Extract the [X, Y] coordinate from the center of the cell holding the provided text.  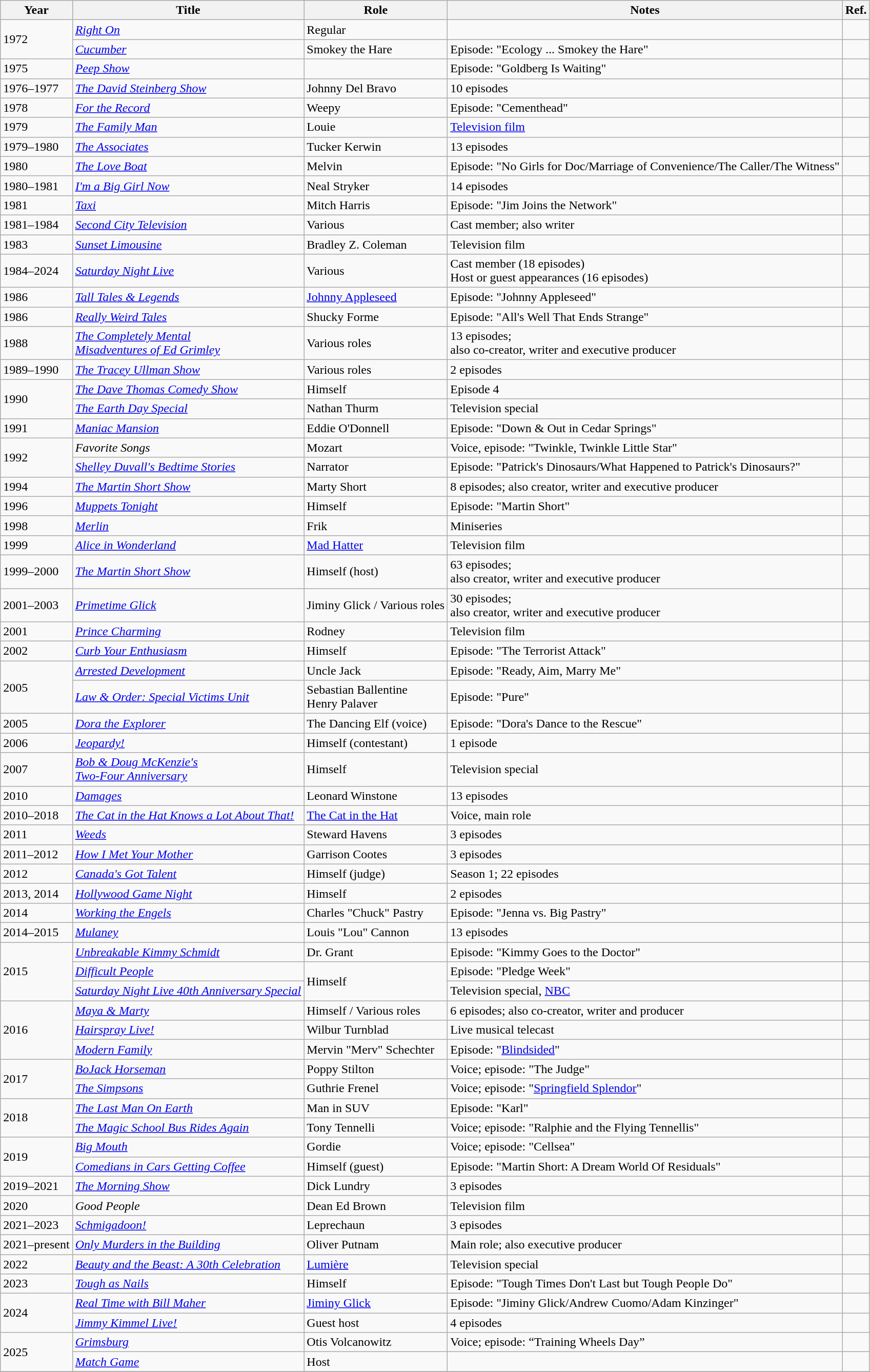
The Dancing Elf (voice) [376, 723]
1978 [36, 108]
Otis Volcanowitz [376, 1342]
Leprechaun [376, 1225]
Episode: "Goldberg Is Waiting" [645, 69]
Cast member (18 episodes)Host or guest appearances (16 episodes) [645, 271]
Regular [376, 30]
13 episodes; also co-creator, writer and executive producer [645, 344]
Cast member; also writer [645, 225]
2010–2018 [36, 815]
Frik [376, 526]
The David Steinberg Show [188, 88]
2016 [36, 1030]
1992 [36, 457]
2014–2015 [36, 932]
The Dave Thomas Comedy Show [188, 389]
Working the Engels [188, 913]
1976–1977 [36, 88]
Dr. Grant [376, 952]
Episode: "Pledge Week" [645, 972]
Smokey the Hare [376, 49]
Garrison Cootes [376, 854]
Louis "Lou" Cannon [376, 932]
For the Record [188, 108]
Live musical telecast [645, 1030]
2012 [36, 874]
Peep Show [188, 69]
The Associates [188, 147]
Episode: "The Terrorist Attack" [645, 651]
2001 [36, 632]
1991 [36, 428]
Episode: "Johnny Appleseed" [645, 297]
Difficult People [188, 972]
2015 [36, 972]
Episode: "Dora's Dance to the Rescue" [645, 723]
BoJack Horseman [188, 1069]
Weeds [188, 835]
Mitch Harris [376, 205]
Really Weird Tales [188, 317]
Hollywood Game Night [188, 893]
Merlin [188, 526]
Wilbur Turnblad [376, 1030]
The Cat in the Hat [376, 815]
Match Game [188, 1362]
Grimsburg [188, 1342]
Jeopardy! [188, 743]
2014 [36, 913]
Right On [188, 30]
Uncle Jack [376, 671]
30 episodes; also creator, writer and executive producer [645, 605]
Alice in Wonderland [188, 545]
2025 [36, 1352]
Canada's Got Talent [188, 874]
1975 [36, 69]
Tucker Kerwin [376, 147]
Himself (contestant) [376, 743]
Bob & Doug McKenzie's Two-Four Anniversary [188, 769]
2019–2021 [36, 1186]
1981–1984 [36, 225]
Guthrie Frenel [376, 1088]
Curb Your Enthusiasm [188, 651]
Title [188, 10]
Johnny Appleseed [376, 297]
Episode: "Ecology ... Smokey the Hare" [645, 49]
The Family Man [188, 127]
1999 [36, 545]
The Last Man On Earth [188, 1108]
Unbreakable Kimmy Schmidt [188, 952]
Himself / Various roles [376, 1011]
Himself (host) [376, 571]
Mozart [376, 448]
14 episodes [645, 186]
Second City Television [188, 225]
1979–1980 [36, 147]
2021–present [36, 1244]
Rodney [376, 632]
Episode: "Pure" [645, 697]
Nathan Thurm [376, 409]
Johnny Del Bravo [376, 88]
Episode: "Ready, Aim, Marry Me" [645, 671]
Episode: "Martin Short" [645, 506]
2017 [36, 1079]
Saturday Night Live [188, 271]
Himself (guest) [376, 1166]
The Completely Mental Misadventures of Ed Grimley [188, 344]
1979 [36, 127]
1998 [36, 526]
Guest host [376, 1323]
10 episodes [645, 88]
Gordie [376, 1147]
1988 [36, 344]
Maya & Marty [188, 1011]
Melvin [376, 166]
Role [376, 10]
2022 [36, 1264]
Comedians in Cars Getting Coffee [188, 1166]
Voice, episode: "Twinkle, Twinkle Little Star" [645, 448]
Arrested Development [188, 671]
Miniseries [645, 526]
Notes [645, 10]
2006 [36, 743]
63 episodes; also creator, writer and executive producer [645, 571]
Jiminy Glick / Various roles [376, 605]
Voice, main role [645, 815]
Episode: "Jim Joins the Network" [645, 205]
Episode: "Cementhead" [645, 108]
Maniac Mansion [188, 428]
Weepy [376, 108]
Episode: "Down & Out in Cedar Springs" [645, 428]
Favorite Songs [188, 448]
Prince Charming [188, 632]
Episode: "Martin Short: A Dream World Of Residuals" [645, 1166]
Poppy Stilton [376, 1069]
Schmigadoon! [188, 1225]
1981 [36, 205]
Shelley Duvall's Bedtime Stories [188, 467]
How I Met Your Mother [188, 854]
The Tracey Ullman Show [188, 370]
1999–2000 [36, 571]
Ref. [856, 10]
The Magic School Bus Rides Again [188, 1127]
1996 [36, 506]
1980–1981 [36, 186]
Man in SUV [376, 1108]
Charles "Chuck" Pastry [376, 913]
2011–2012 [36, 854]
Hairspray Live! [188, 1030]
Taxi [188, 205]
Eddie O'Donnell [376, 428]
Oliver Putnam [376, 1244]
Episode: "All's Well That Ends Strange" [645, 317]
2010 [36, 796]
Mervin "Merv" Schechter [376, 1050]
Voice; episode: "Ralphie and the Flying Tennellis" [645, 1127]
Good People [188, 1205]
The Cat in the Hat Knows a Lot About That! [188, 815]
Neal Stryker [376, 186]
Episode: "Kimmy Goes to the Doctor" [645, 952]
2019 [36, 1157]
Bradley Z. Coleman [376, 245]
Jimmy Kimmel Live! [188, 1323]
Beauty and the Beast: A 30th Celebration [188, 1264]
Episode 4 [645, 389]
Year [36, 10]
1972 [36, 39]
2020 [36, 1205]
Tall Tales & Legends [188, 297]
Big Mouth [188, 1147]
Cucumber [188, 49]
Primetime Glick [188, 605]
Narrator [376, 467]
Louie [376, 127]
The Love Boat [188, 166]
Only Murders in the Building [188, 1244]
The Morning Show [188, 1186]
Sebastian Ballentine Henry Palaver [376, 697]
Episode: "Jenna vs. Big Pastry" [645, 913]
6 episodes; also co-creator, writer and producer [645, 1011]
2002 [36, 651]
2018 [36, 1118]
1984–2024 [36, 271]
Jiminy Glick [376, 1303]
1989–1990 [36, 370]
Voice; episode: "Cellsea" [645, 1147]
Himself (judge) [376, 874]
Mad Hatter [376, 545]
Lumière [376, 1264]
1980 [36, 166]
Voice; episode: “Training Wheels Day” [645, 1342]
2011 [36, 835]
Voice; episode: "Springfield Splendor" [645, 1088]
Steward Havens [376, 835]
Episode: "Tough Times Don't Last but Tough People Do" [645, 1284]
Tough as Nails [188, 1284]
Episode: "Blindsided" [645, 1050]
2023 [36, 1284]
Dora the Explorer [188, 723]
2013, 2014 [36, 893]
The Earth Day Special [188, 409]
2001–2003 [36, 605]
I'm a Big Girl Now [188, 186]
Dean Ed Brown [376, 1205]
1 episode [645, 743]
Voice; episode: "The Judge" [645, 1069]
1990 [36, 399]
Law & Order: Special Victims Unit [188, 697]
Leonard Winstone [376, 796]
Mulaney [188, 932]
1983 [36, 245]
1994 [36, 487]
Marty Short [376, 487]
Saturday Night Live 40th Anniversary Special [188, 991]
Sunset Limousine [188, 245]
2007 [36, 769]
Episode: "Jiminy Glick/Andrew Cuomo/Adam Kinzinger" [645, 1303]
Modern Family [188, 1050]
Shucky Forme [376, 317]
Dick Lundry [376, 1186]
Host [376, 1362]
Episode: "Karl" [645, 1108]
8 episodes; also creator, writer and executive producer [645, 487]
Damages [188, 796]
4 episodes [645, 1323]
Real Time with Bill Maher [188, 1303]
2024 [36, 1313]
Season 1; 22 episodes [645, 874]
Episode: "Patrick's Dinosaurs/What Happened to Patrick's Dinosaurs?" [645, 467]
The Simpsons [188, 1088]
Muppets Tonight [188, 506]
Tony Tennelli [376, 1127]
Episode: "No Girls for Doc/Marriage of Convenience/The Caller/The Witness" [645, 166]
Main role; also executive producer [645, 1244]
Television special, NBC [645, 991]
2021–2023 [36, 1225]
